Find where the given text appears and provide that cell's center as (X, Y) coordinate. 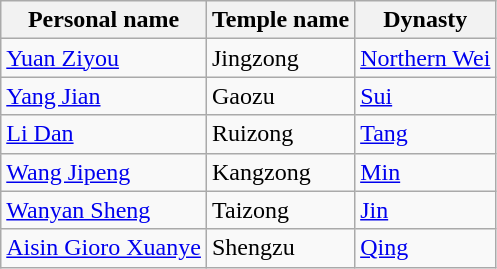
Aisin Gioro Xuanye (104, 248)
Min (426, 172)
Wang Jipeng (104, 172)
Dynasty (426, 20)
Sui (426, 96)
Personal name (104, 20)
Yang Jian (104, 96)
Ruizong (280, 134)
Yuan Ziyou (104, 58)
Wanyan Sheng (104, 210)
Li Dan (104, 134)
Northern Wei (426, 58)
Jin (426, 210)
Taizong (280, 210)
Shengzu (280, 248)
Qing (426, 248)
Tang (426, 134)
Temple name (280, 20)
Kangzong (280, 172)
Gaozu (280, 96)
Jingzong (280, 58)
